Return (x, y) of the center of cell containing provided text 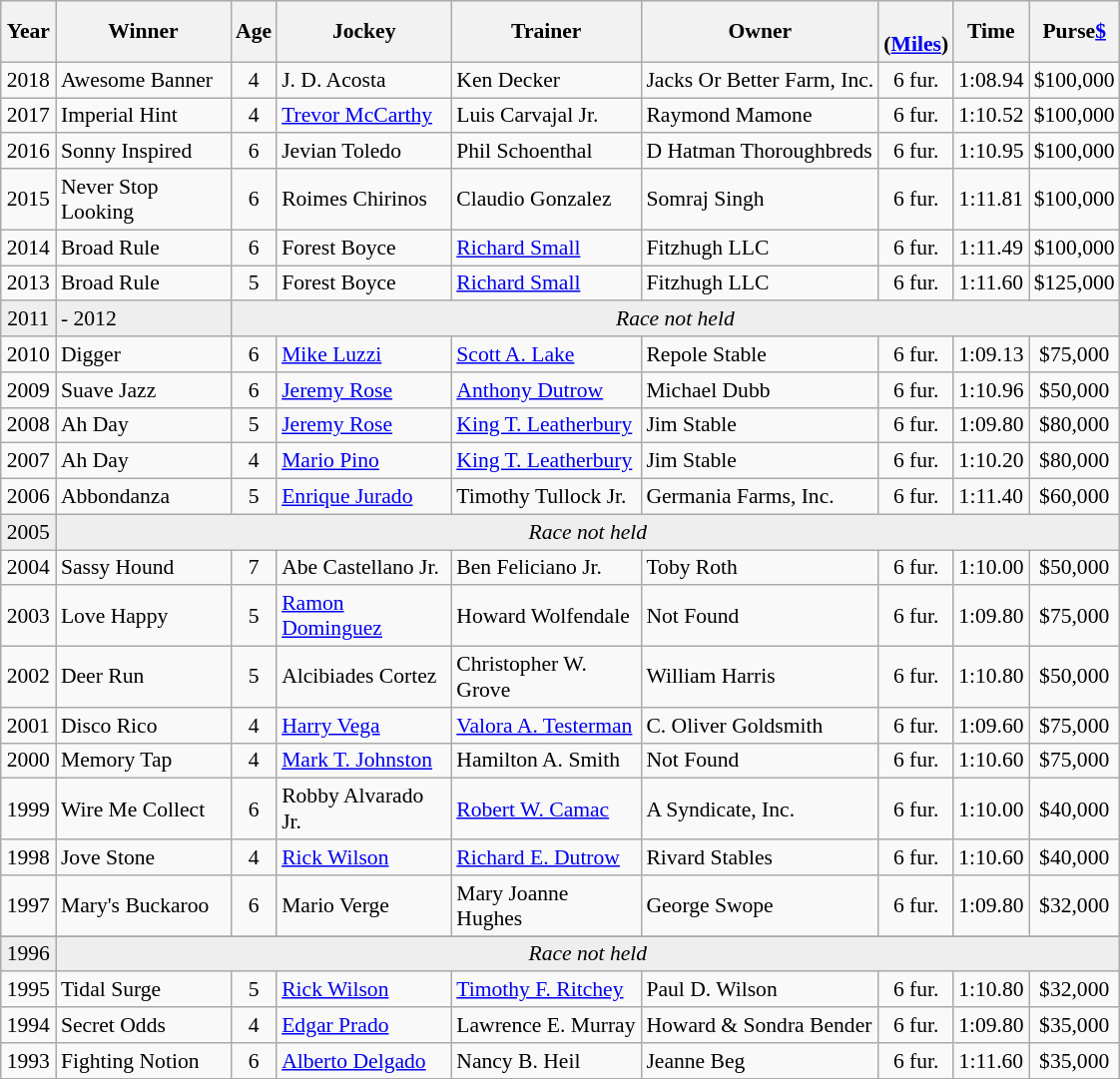
1:11.81 (990, 200)
2016 (28, 152)
1:10.20 (990, 461)
2008 (28, 425)
D Hatman Thoroughbreds (760, 152)
2010 (28, 354)
Toby Roth (760, 568)
Valora A. Testerman (546, 726)
Paul D. Wilson (760, 990)
Timothy Tullock Jr. (546, 497)
2013 (28, 283)
Somraj Singh (760, 200)
$60,000 (1074, 497)
Anthony Dutrow (546, 390)
C. Oliver Goldsmith (760, 726)
Deer Run (144, 677)
Jacks Or Better Farm, Inc. (760, 80)
$125,000 (1074, 283)
Trevor McCarthy (363, 116)
Scott A. Lake (546, 354)
Germania Farms, Inc. (760, 497)
Abe Castellano Jr. (363, 568)
Trainer (546, 32)
1:10.52 (990, 116)
1:10.95 (990, 152)
2009 (28, 390)
Roimes Chirinos (363, 200)
A Syndicate, Inc. (760, 809)
Sassy Hound (144, 568)
Wire Me Collect (144, 809)
1999 (28, 809)
Love Happy (144, 617)
Time (990, 32)
Phil Schoenthal (546, 152)
Howard & Sondra Bender (760, 1025)
Jove Stone (144, 857)
Digger (144, 354)
J. D. Acosta (363, 80)
Memory Tap (144, 761)
Mary's Buckaroo (144, 906)
Abbondanza (144, 497)
Robby Alvarado Jr. (363, 809)
2017 (28, 116)
7 (254, 568)
Year (28, 32)
(Miles) (916, 32)
Alberto Delgado (363, 1061)
Mike Luzzi (363, 354)
1998 (28, 857)
1996 (28, 954)
Winner (144, 32)
Enrique Jurado (363, 497)
Claudio Gonzalez (546, 200)
2018 (28, 80)
2007 (28, 461)
Owner (760, 32)
Christopher W. Grove (546, 677)
Disco Rico (144, 726)
1994 (28, 1025)
Ben Feliciano Jr. (546, 568)
1:09.60 (990, 726)
Repole Stable (760, 354)
Richard E. Dutrow (546, 857)
2002 (28, 677)
Suave Jazz (144, 390)
Robert W. Camac (546, 809)
Age (254, 32)
Hamilton A. Smith (546, 761)
2001 (28, 726)
1993 (28, 1061)
Timothy F. Ritchey (546, 990)
Rivard Stables (760, 857)
Purse$ (1074, 32)
Fighting Notion (144, 1061)
Ken Decker (546, 80)
Jevian Toledo (363, 152)
Nancy B. Heil (546, 1061)
Mark T. Johnston (363, 761)
1:09.13 (990, 354)
George Swope (760, 906)
2003 (28, 617)
Michael Dubb (760, 390)
1995 (28, 990)
2006 (28, 497)
Luis Carvajal Jr. (546, 116)
Harry Vega (363, 726)
Howard Wolfendale (546, 617)
2004 (28, 568)
Mario Pino (363, 461)
Tidal Surge (144, 990)
Secret Odds (144, 1025)
Imperial Hint (144, 116)
Alcibiades Cortez (363, 677)
Mary Joanne Hughes (546, 906)
1:10.96 (990, 390)
Jeanne Beg (760, 1061)
1:08.94 (990, 80)
Lawrence E. Murray (546, 1025)
2011 (28, 319)
Edgar Prado (363, 1025)
Ramon Dominguez (363, 617)
William Harris (760, 677)
1:11.49 (990, 248)
1:11.40 (990, 497)
Sonny Inspired (144, 152)
2005 (28, 532)
Raymond Mamone (760, 116)
Never Stop Looking (144, 200)
- 2012 (144, 319)
Awesome Banner (144, 80)
2015 (28, 200)
Mario Verge (363, 906)
Jockey (363, 32)
2014 (28, 248)
1997 (28, 906)
2000 (28, 761)
